Identify which cell holds the provided text, then report its (x, y) central coordinate. 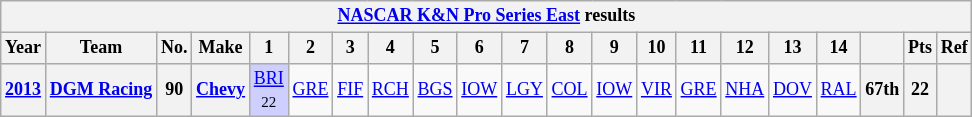
90 (174, 90)
Ref (954, 48)
BGS (435, 90)
67th (882, 90)
6 (480, 48)
14 (838, 48)
7 (525, 48)
1 (268, 48)
22 (920, 90)
11 (698, 48)
4 (391, 48)
RAL (838, 90)
Year (24, 48)
VIR (657, 90)
2 (310, 48)
DGM Racing (100, 90)
LGY (525, 90)
Team (100, 48)
No. (174, 48)
5 (435, 48)
Pts (920, 48)
BRI22 (268, 90)
12 (745, 48)
RCH (391, 90)
DOV (793, 90)
Make (221, 48)
COL (570, 90)
2013 (24, 90)
8 (570, 48)
NASCAR K&N Pro Series East results (486, 16)
3 (350, 48)
FIF (350, 90)
13 (793, 48)
Chevy (221, 90)
9 (614, 48)
10 (657, 48)
NHA (745, 90)
